Capture the cell that displays the provided text and extract its (X, Y) central coordinate. 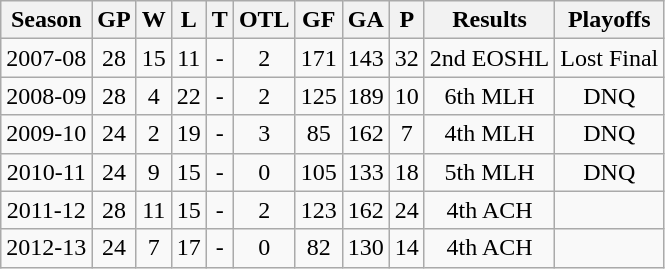
105 (318, 172)
2008-09 (46, 96)
2010-11 (46, 172)
85 (318, 134)
32 (406, 58)
2009-10 (46, 134)
L (188, 20)
82 (318, 248)
2012-13 (46, 248)
5th MLH (489, 172)
6th MLH (489, 96)
133 (366, 172)
GP (114, 20)
P (406, 20)
4th MLH (489, 134)
130 (366, 248)
22 (188, 96)
10 (406, 96)
GA (366, 20)
2007-08 (46, 58)
18 (406, 172)
123 (318, 210)
171 (318, 58)
17 (188, 248)
4 (154, 96)
W (154, 20)
143 (366, 58)
Results (489, 20)
14 (406, 248)
Season (46, 20)
Lost Final (610, 58)
OTL (264, 20)
Playoffs (610, 20)
19 (188, 134)
189 (366, 96)
2nd EOSHL (489, 58)
GF (318, 20)
3 (264, 134)
2011-12 (46, 210)
9 (154, 172)
T (220, 20)
125 (318, 96)
